Pinpoint the cell where the given text exists, returning its (X, Y) midpoint coordinate. 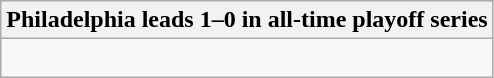
Philadelphia leads 1–0 in all-time playoff series (247, 20)
